From the cell containing the given text, extract its center point as [X, Y] coordinate. 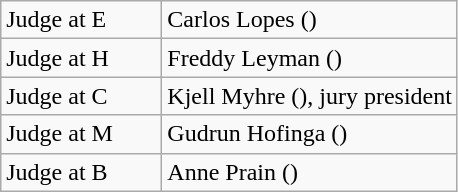
Anne Prain () [310, 172]
Carlos Lopes () [310, 20]
Judge at M [82, 134]
Judge at H [82, 58]
Kjell Myhre (), jury president [310, 96]
Judge at E [82, 20]
Judge at C [82, 96]
Freddy Leyman () [310, 58]
Judge at B [82, 172]
Gudrun Hofinga () [310, 134]
